Extract the [x, y] coordinate from the center of the cell holding the provided text.  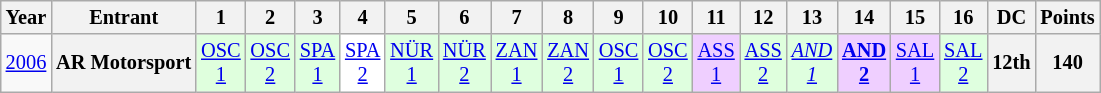
2006 [26, 63]
11 [716, 17]
DC [1011, 17]
6 [464, 17]
SAL2 [963, 63]
AR Motorsport [124, 63]
NÜR2 [464, 63]
SPA1 [318, 63]
4 [362, 17]
ZAN2 [568, 63]
SAL1 [915, 63]
7 [517, 17]
13 [812, 17]
12th [1011, 63]
2 [270, 17]
10 [668, 17]
14 [864, 17]
SPA2 [362, 63]
1 [220, 17]
3 [318, 17]
ASS2 [764, 63]
9 [618, 17]
16 [963, 17]
NÜR1 [412, 63]
Entrant [124, 17]
ZAN1 [517, 63]
ASS1 [716, 63]
5 [412, 17]
140 [1068, 63]
15 [915, 17]
AND2 [864, 63]
8 [568, 17]
Points [1068, 17]
12 [764, 17]
AND1 [812, 63]
Year [26, 17]
